Output the [x, y] coordinate of the center of the cell containing the given text.  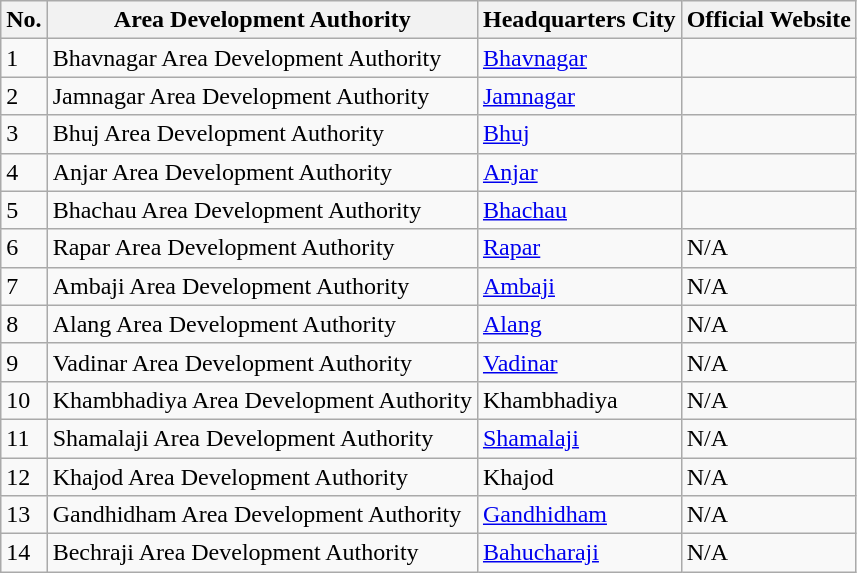
Bhuj Area Development Authority [262, 134]
Bahucharaji [579, 553]
Headquarters City [579, 20]
Bhachau Area Development Authority [262, 210]
3 [24, 134]
Shamalaji [579, 438]
12 [24, 477]
Anjar Area Development Authority [262, 172]
Khajod Area Development Authority [262, 477]
10 [24, 400]
6 [24, 248]
Alang Area Development Authority [262, 324]
Khambhadiya [579, 400]
Alang [579, 324]
2 [24, 96]
1 [24, 58]
Rapar [579, 248]
8 [24, 324]
Khambhadiya Area Development Authority [262, 400]
Gandhidham [579, 515]
Anjar [579, 172]
Bhavnagar Area Development Authority [262, 58]
Jamnagar [579, 96]
Bhuj [579, 134]
Ambaji Area Development Authority [262, 286]
9 [24, 362]
Official Website [768, 20]
Jamnagar Area Development Authority [262, 96]
Rapar Area Development Authority [262, 248]
No. [24, 20]
Gandhidham Area Development Authority [262, 515]
Bhavnagar [579, 58]
5 [24, 210]
Shamalaji Area Development Authority [262, 438]
4 [24, 172]
Bhachau [579, 210]
Vadinar Area Development Authority [262, 362]
7 [24, 286]
Bechraji Area Development Authority [262, 553]
Ambaji [579, 286]
13 [24, 515]
11 [24, 438]
Vadinar [579, 362]
Area Development Authority [262, 20]
Khajod [579, 477]
14 [24, 553]
